From the cell containing the given text, extract its center point as (x, y) coordinate. 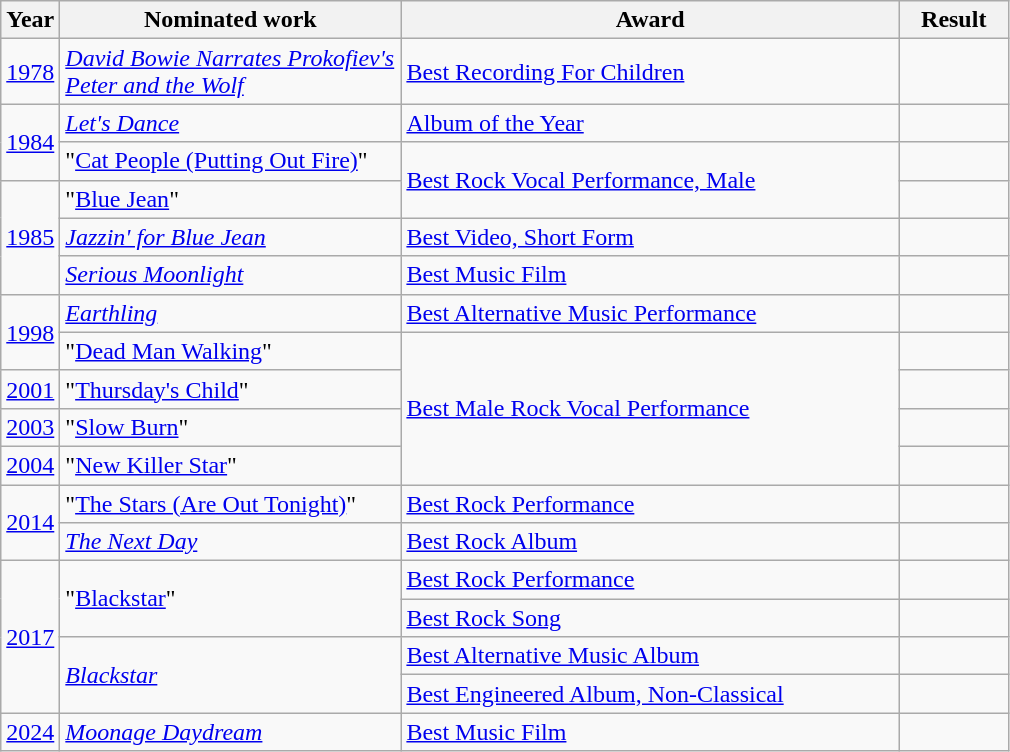
1998 (30, 332)
Jazzin' for Blue Jean (230, 237)
1978 (30, 72)
"Slow Burn" (230, 427)
Best Alternative Music Performance (650, 313)
1985 (30, 237)
Earthling (230, 313)
Nominated work (230, 20)
Blackstar (230, 675)
1984 (30, 142)
Best Male Rock Vocal Performance (650, 408)
2014 (30, 522)
2004 (30, 465)
Best Recording For Children (650, 72)
Best Engineered Album, Non-Classical (650, 694)
Best Rock Vocal Performance, Male (650, 180)
Let's Dance (230, 123)
"Blackstar" (230, 599)
Best Alternative Music Album (650, 656)
Album of the Year (650, 123)
"Cat People (Putting Out Fire)" (230, 161)
2017 (30, 637)
Best Rock Song (650, 618)
Best Rock Album (650, 542)
"New Killer Star" (230, 465)
2001 (30, 389)
"The Stars (Are Out Tonight)" (230, 503)
Serious Moonlight (230, 275)
"Thursday's Child" (230, 389)
Result (954, 20)
"Dead Man Walking" (230, 351)
Moonage Daydream (230, 732)
Best Video, Short Form (650, 237)
Award (650, 20)
2003 (30, 427)
2024 (30, 732)
The Next Day (230, 542)
David Bowie Narrates Prokofiev's Peter and the Wolf (230, 72)
Year (30, 20)
"Blue Jean" (230, 199)
